Scan for the cell matching the given text and deliver its (x, y) coordinate at center. 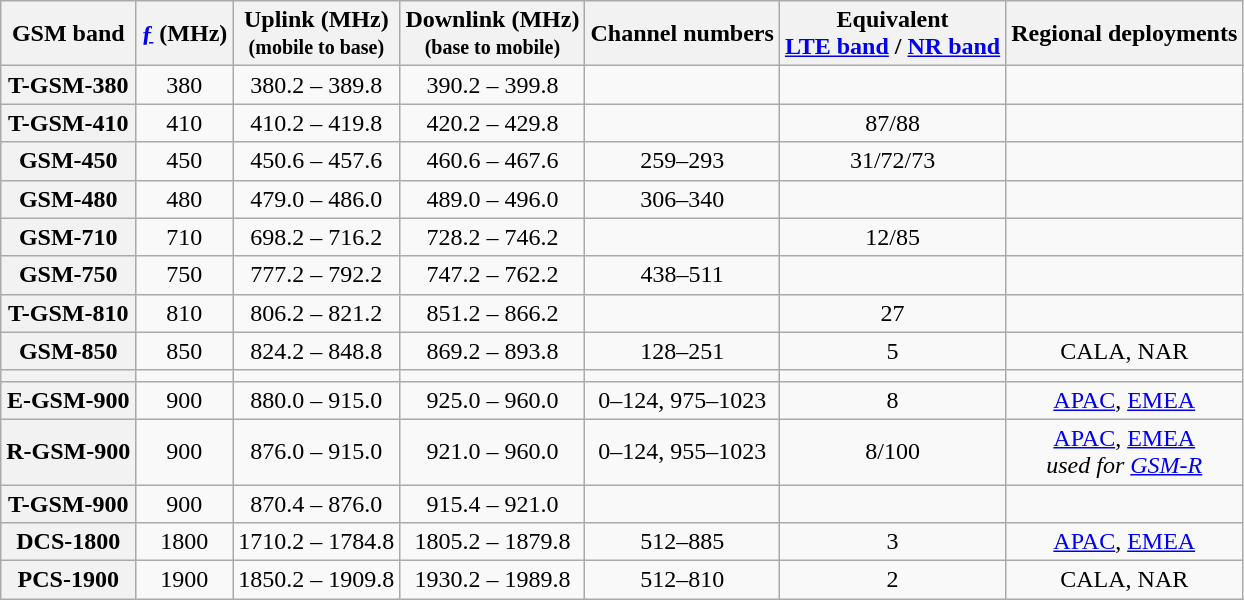
1800 (184, 542)
810 (184, 313)
0–124, 955–1023 (682, 452)
5 (892, 351)
2 (892, 580)
DCS-1800 (68, 542)
GSM-850 (68, 351)
479.0 – 486.0 (316, 199)
869.2 – 893.8 (492, 351)
3 (892, 542)
Regional deployments (1124, 34)
380.2 – 389.8 (316, 85)
T-GSM-410 (68, 123)
0–124, 975–1023 (682, 400)
750 (184, 275)
GSM-750 (68, 275)
259–293 (682, 161)
728.2 – 746.2 (492, 237)
450 (184, 161)
APAC, EMEAused for GSM-R (1124, 452)
8 (892, 400)
880.0 – 915.0 (316, 400)
698.2 – 716.2 (316, 237)
915.4 – 921.0 (492, 503)
T-GSM-380 (68, 85)
31/72/73 (892, 161)
PCS-1900 (68, 580)
410 (184, 123)
851.2 – 866.2 (492, 313)
ƒ (MHz) (184, 34)
450.6 – 457.6 (316, 161)
E-GSM-900 (68, 400)
806.2 – 821.2 (316, 313)
Channel numbers (682, 34)
420.2 – 429.8 (492, 123)
1850.2 – 1909.8 (316, 580)
EquivalentLTE band / NR band (892, 34)
876.0 – 915.0 (316, 452)
850 (184, 351)
747.2 – 762.2 (492, 275)
Downlink (MHz)(base to mobile) (492, 34)
925.0 – 960.0 (492, 400)
410.2 – 419.8 (316, 123)
GSM-450 (68, 161)
380 (184, 85)
512–810 (682, 580)
R-GSM-900 (68, 452)
87/88 (892, 123)
12/85 (892, 237)
1805.2 – 1879.8 (492, 542)
1710.2 – 1784.8 (316, 542)
921.0 – 960.0 (492, 452)
1930.2 – 1989.8 (492, 580)
512–885 (682, 542)
8/100 (892, 452)
GSM band (68, 34)
489.0 – 496.0 (492, 199)
T-GSM-810 (68, 313)
824.2 – 848.8 (316, 351)
128–251 (682, 351)
777.2 – 792.2 (316, 275)
1900 (184, 580)
710 (184, 237)
GSM-710 (68, 237)
870.4 – 876.0 (316, 503)
438–511 (682, 275)
27 (892, 313)
390.2 – 399.8 (492, 85)
480 (184, 199)
306–340 (682, 199)
Uplink (MHz)(mobile to base) (316, 34)
T-GSM-900 (68, 503)
460.6 – 467.6 (492, 161)
GSM-480 (68, 199)
